Determine the (x, y) coordinate at the center of the cell enclosing the given text.  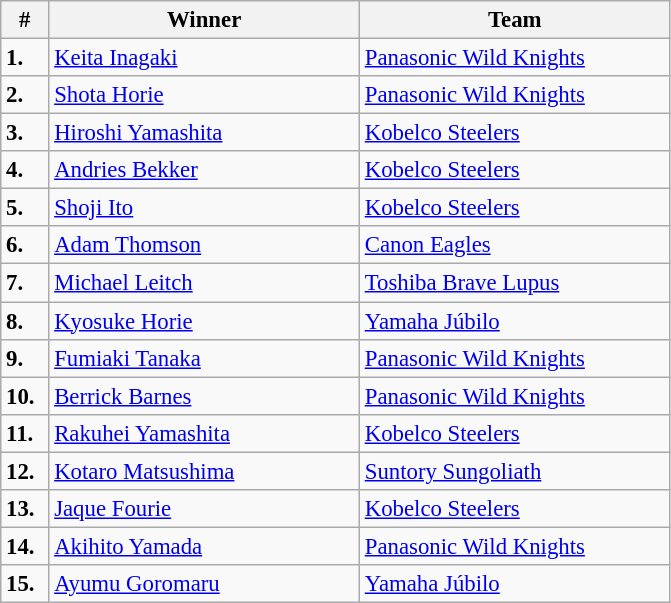
Berrick Barnes (204, 396)
10. (25, 396)
Winner (204, 20)
7. (25, 283)
9. (25, 358)
15. (25, 584)
Keita Inagaki (204, 58)
Michael Leitch (204, 283)
3. (25, 133)
Hiroshi Yamashita (204, 133)
Shoji Ito (204, 208)
Kotaro Matsushima (204, 471)
11. (25, 433)
Andries Bekker (204, 170)
Toshiba Brave Lupus (514, 283)
Ayumu Goromaru (204, 584)
Suntory Sungoliath (514, 471)
5. (25, 208)
2. (25, 95)
Jaque Fourie (204, 509)
Shota Horie (204, 95)
1. (25, 58)
13. (25, 509)
Team (514, 20)
12. (25, 471)
Canon Eagles (514, 245)
# (25, 20)
Kyosuke Horie (204, 321)
Adam Thomson (204, 245)
14. (25, 546)
Rakuhei Yamashita (204, 433)
8. (25, 321)
Akihito Yamada (204, 546)
6. (25, 245)
4. (25, 170)
Fumiaki Tanaka (204, 358)
